Scan for the cell matching the given text and deliver its (x, y) coordinate at center. 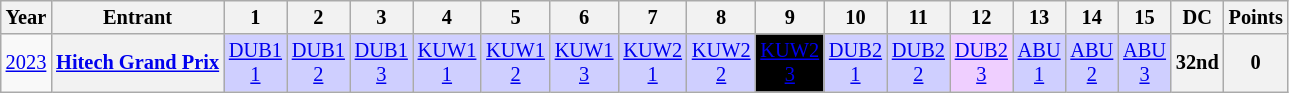
ABU3 (1144, 63)
32nd (1198, 63)
ABU2 (1092, 63)
DC (1198, 17)
DUB11 (256, 63)
11 (918, 17)
Points (1256, 17)
6 (584, 17)
1 (256, 17)
10 (856, 17)
8 (722, 17)
DUB22 (918, 63)
12 (982, 17)
15 (1144, 17)
KUW21 (652, 63)
KUW13 (584, 63)
2 (318, 17)
7 (652, 17)
DUB13 (382, 63)
9 (790, 17)
ABU1 (1040, 63)
DUB21 (856, 63)
Entrant (138, 17)
KUW23 (790, 63)
14 (1092, 17)
KUW22 (722, 63)
0 (1256, 63)
13 (1040, 17)
3 (382, 17)
5 (516, 17)
Hitech Grand Prix (138, 63)
2023 (26, 63)
4 (448, 17)
KUW11 (448, 63)
DUB12 (318, 63)
Year (26, 17)
KUW12 (516, 63)
DUB23 (982, 63)
